Find where the given text appears and provide that cell's center as (x, y) coordinate. 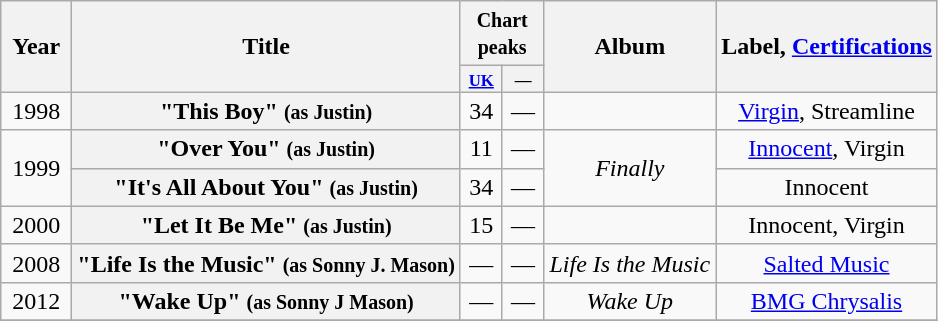
"Let It Be Me" (as Justin) (266, 225)
1999 (36, 168)
Album (630, 46)
"This Boy" (as Justin) (266, 111)
BMG Chrysalis (827, 301)
"Over You" (as Justin) (266, 149)
2008 (36, 263)
"Wake Up" (as Sonny J Mason) (266, 301)
"Life Is the Music" (as Sonny J. Mason) (266, 263)
1998 (36, 111)
11 (481, 149)
Salted Music (827, 263)
Chart peaks (502, 34)
Life Is the Music (630, 263)
Title (266, 46)
2000 (36, 225)
Label, Certifications (827, 46)
Finally (630, 168)
Virgin, Streamline (827, 111)
2012 (36, 301)
Innocent (827, 187)
"It's All About You" (as Justin) (266, 187)
Wake Up (630, 301)
UK (481, 79)
15 (481, 225)
Year (36, 46)
